Scan for the cell matching the given text and deliver its [x, y] coordinate at center. 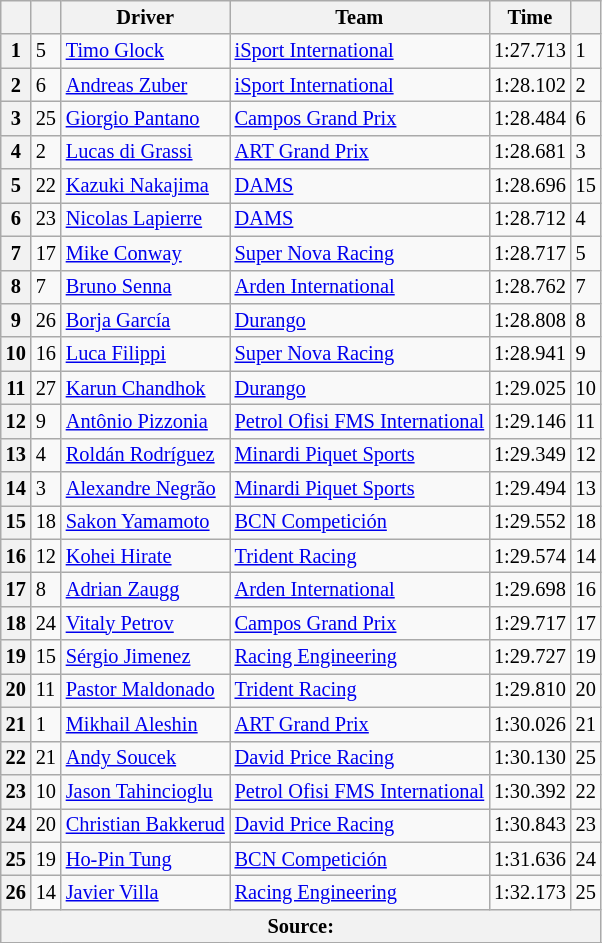
Source: [301, 926]
Giorgio Pantano [146, 118]
Luca Filippi [146, 354]
Sakon Yamamoto [146, 522]
1:30.026 [530, 724]
Adrian Zaugg [146, 589]
Andreas Zuber [146, 85]
1:27.713 [530, 51]
1:28.808 [530, 320]
Mikhail Aleshin [146, 724]
Jason Tahincioglu [146, 791]
1:28.681 [530, 152]
1:29.494 [530, 489]
1:30.392 [530, 791]
27 [46, 388]
Nicolas Lapierre [146, 219]
Vitaly Petrov [146, 623]
Kohei Hirate [146, 556]
Timo Glock [146, 51]
1:29.574 [530, 556]
Driver [146, 17]
1:29.810 [530, 690]
1:30.130 [530, 758]
Javier Villa [146, 892]
1:29.349 [530, 455]
Ho-Pin Tung [146, 859]
1:28.712 [530, 219]
1:28.102 [530, 85]
Karun Chandhok [146, 388]
Pastor Maldonado [146, 690]
1:28.941 [530, 354]
1:29.552 [530, 522]
Sérgio Jimenez [146, 657]
Time [530, 17]
1:32.173 [530, 892]
1:28.762 [530, 287]
1:31.636 [530, 859]
Alexandre Negrão [146, 489]
Kazuki Nakajima [146, 186]
1:29.146 [530, 421]
Mike Conway [146, 253]
1:29.025 [530, 388]
Borja García [146, 320]
1:28.717 [530, 253]
Lucas di Grassi [146, 152]
1:29.727 [530, 657]
Christian Bakkerud [146, 825]
1:28.696 [530, 186]
Team [360, 17]
Andy Soucek [146, 758]
Roldán Rodríguez [146, 455]
Bruno Senna [146, 287]
1:28.484 [530, 118]
Antônio Pizzonia [146, 421]
1:30.843 [530, 825]
1:29.698 [530, 589]
1:29.717 [530, 623]
